Return the (X, Y) coordinate for the center point of the cell that contains the specified text.  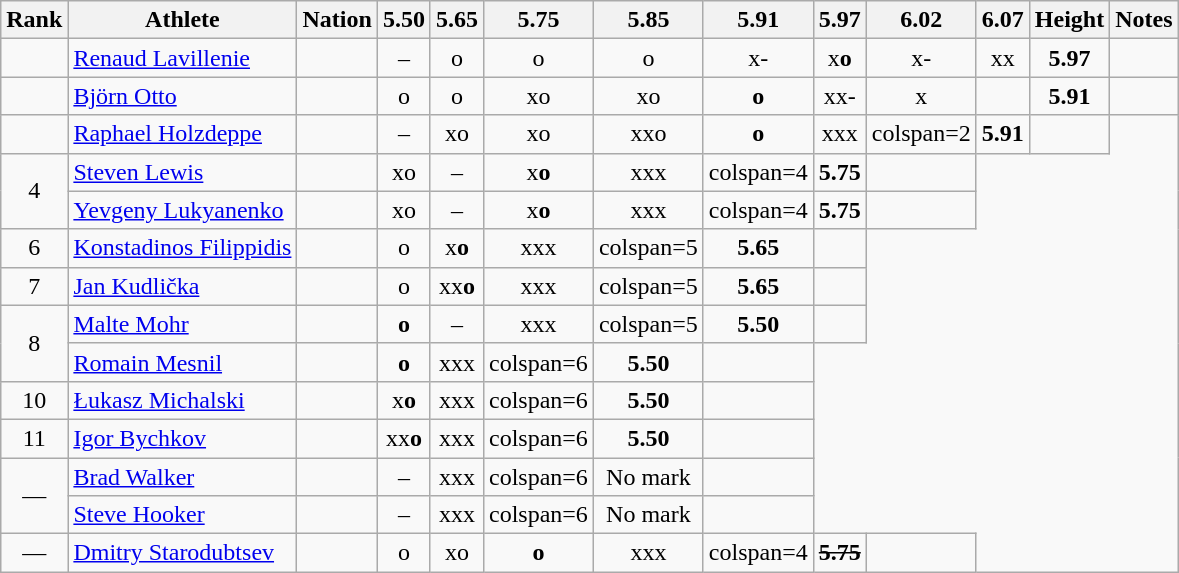
Raphael Holzdeppe (182, 134)
Konstadinos Filippidis (182, 248)
Athlete (182, 20)
colspan=2 (921, 134)
Yevgeny Lukyanenko (182, 210)
10 (34, 400)
Rank (34, 20)
Malte Mohr (182, 324)
4 (34, 191)
xx- (840, 96)
7 (34, 286)
11 (34, 438)
x (921, 96)
Renaud Lavillenie (182, 58)
Brad Walker (182, 477)
Height (1069, 20)
Notes (1144, 20)
Steven Lewis (182, 172)
6.02 (921, 20)
xx (1002, 58)
Romain Mesnil (182, 362)
Jan Kudlička (182, 286)
8 (34, 343)
Steve Hooker (182, 515)
6.07 (1002, 20)
Łukasz Michalski (182, 400)
6 (34, 248)
5.85 (648, 20)
Dmitry Starodubtsev (182, 553)
Björn Otto (182, 96)
Nation (337, 20)
Igor Bychkov (182, 438)
